Locate the cell with the specified text and output its [X, Y] center coordinate. 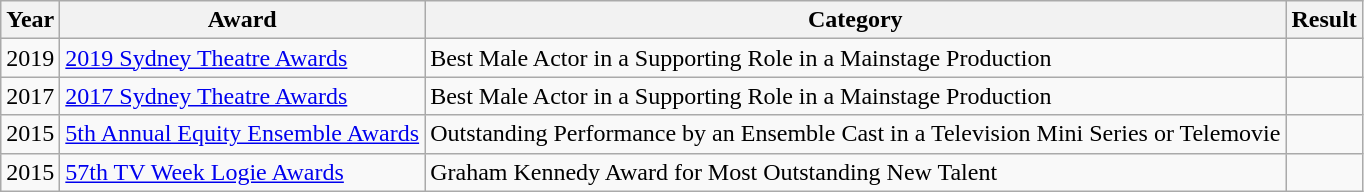
Year [30, 20]
57th TV Week Logie Awards [242, 172]
Category [856, 20]
2017 [30, 96]
5th Annual Equity Ensemble Awards [242, 134]
2019 [30, 58]
Outstanding Performance by an Ensemble Cast in a Television Mini Series or Telemovie [856, 134]
Result [1324, 20]
Graham Kennedy Award for Most Outstanding New Talent [856, 172]
2017 Sydney Theatre Awards [242, 96]
2019 Sydney Theatre Awards [242, 58]
Award [242, 20]
